Provide the [x, y] coordinate of the cell's center where the given text is located.  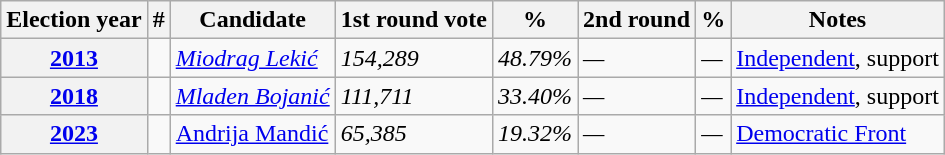
154,289 [414, 58]
2nd round [637, 20]
2013 [74, 58]
Miodrag Lekić [252, 58]
Andrija Mandić [252, 134]
48.79% [536, 58]
Democratic Front [838, 134]
Notes [838, 20]
2023 [74, 134]
19.32% [536, 134]
111,711 [414, 96]
2018 [74, 96]
1st round vote [414, 20]
65,385 [414, 134]
Candidate [252, 20]
# [158, 20]
Election year [74, 20]
Mladen Bojanić [252, 96]
33.40% [536, 96]
